Pinpoint the cell where the given text exists, returning its (x, y) midpoint coordinate. 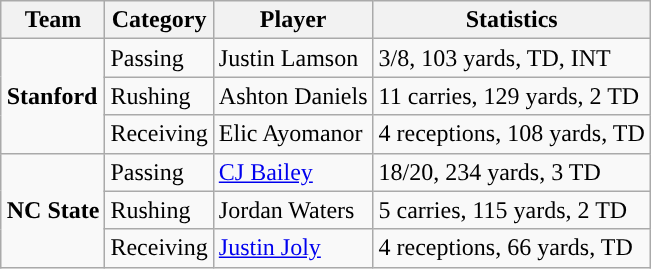
5 carries, 115 yards, 2 TD (512, 210)
Player (293, 20)
Team (53, 20)
NC State (53, 210)
Jordan Waters (293, 210)
Ashton Daniels (293, 96)
4 receptions, 108 yards, TD (512, 134)
Justin Lamson (293, 58)
Statistics (512, 20)
3/8, 103 yards, TD, INT (512, 58)
11 carries, 129 yards, 2 TD (512, 96)
Justin Joly (293, 248)
CJ Bailey (293, 172)
Elic Ayomanor (293, 134)
18/20, 234 yards, 3 TD (512, 172)
4 receptions, 66 yards, TD (512, 248)
Category (159, 20)
Stanford (53, 96)
